Detect which cell encompasses the target text, then output its [x, y] center coordinate. 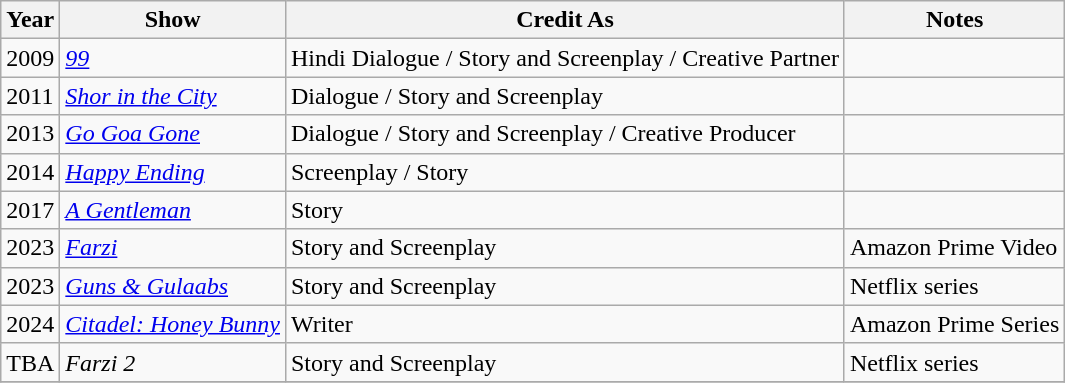
Year [30, 20]
Hindi Dialogue / Story and Screenplay / Creative Partner [564, 58]
2009 [30, 58]
Dialogue / Story and Screenplay [564, 96]
Amazon Prime Video [954, 248]
99 [173, 58]
Story [564, 210]
2017 [30, 210]
Shor in the City [173, 96]
TBA [30, 362]
2014 [30, 172]
Writer [564, 324]
Show [173, 20]
2024 [30, 324]
Farzi 2 [173, 362]
Notes [954, 20]
Dialogue / Story and Screenplay / Creative Producer [564, 134]
Happy Ending [173, 172]
Screenplay / Story [564, 172]
Farzi [173, 248]
Go Goa Gone [173, 134]
2013 [30, 134]
Guns & Gulaabs [173, 286]
Credit As [564, 20]
2011 [30, 96]
Citadel: Honey Bunny [173, 324]
A Gentleman [173, 210]
Amazon Prime Series [954, 324]
